Determine the [X, Y] coordinate at the center of the cell enclosing the given text.  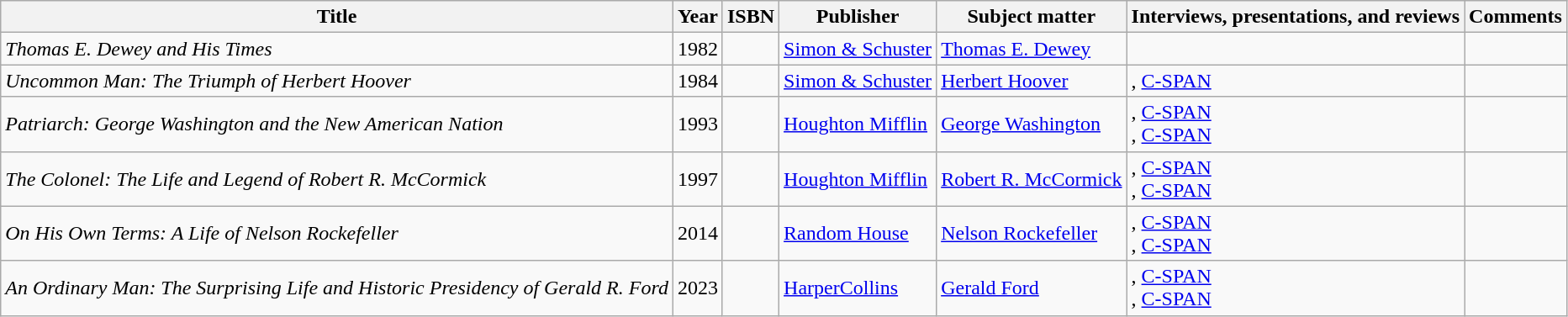
Nelson Rockefeller [1032, 234]
Thomas E. Dewey and His Times [337, 49]
Herbert Hoover [1032, 81]
1997 [698, 178]
Random House [858, 234]
The Colonel: The Life and Legend of Robert R. McCormick [337, 178]
HarperCollins [858, 288]
Thomas E. Dewey [1032, 49]
, C-SPAN [1296, 81]
An Ordinary Man: The Surprising Life and Historic Presidency of Gerald R. Ford [337, 288]
Robert R. McCormick [1032, 178]
Publisher [858, 17]
Gerald Ford [1032, 288]
Comments [1516, 17]
Patriarch: George Washington and the New American Nation [337, 124]
2014 [698, 234]
ISBN [750, 17]
On His Own Terms: A Life of Nelson Rockefeller [337, 234]
Uncommon Man: The Triumph of Herbert Hoover [337, 81]
Subject matter [1032, 17]
Interviews, presentations, and reviews [1296, 17]
2023 [698, 288]
1984 [698, 81]
1982 [698, 49]
1993 [698, 124]
Title [337, 17]
George Washington [1032, 124]
Year [698, 17]
